Output the [X, Y] coordinate of the center of the cell containing the given text.  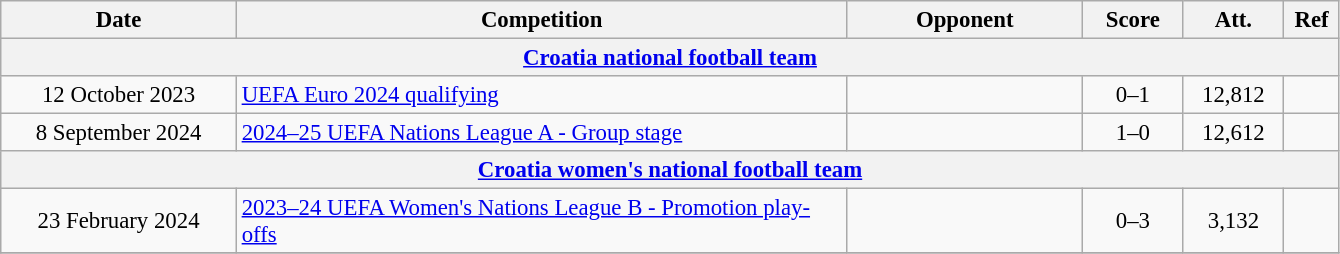
3,132 [1234, 222]
0–3 [1134, 222]
Croatia women's national football team [670, 170]
12,612 [1234, 133]
Att. [1234, 20]
Ref [1312, 20]
Date [119, 20]
1–0 [1134, 133]
0–1 [1134, 95]
Competition [542, 20]
12 October 2023 [119, 95]
Opponent [965, 20]
23 February 2024 [119, 222]
Croatia national football team [670, 58]
12,812 [1234, 95]
8 September 2024 [119, 133]
2023–24 UEFA Women's Nations League B - Promotion play-offs [542, 222]
2024–25 UEFA Nations League A - Group stage [542, 133]
UEFA Euro 2024 qualifying [542, 95]
Score [1134, 20]
